Provide the [X, Y] coordinate of the cell's center where the given text is located.  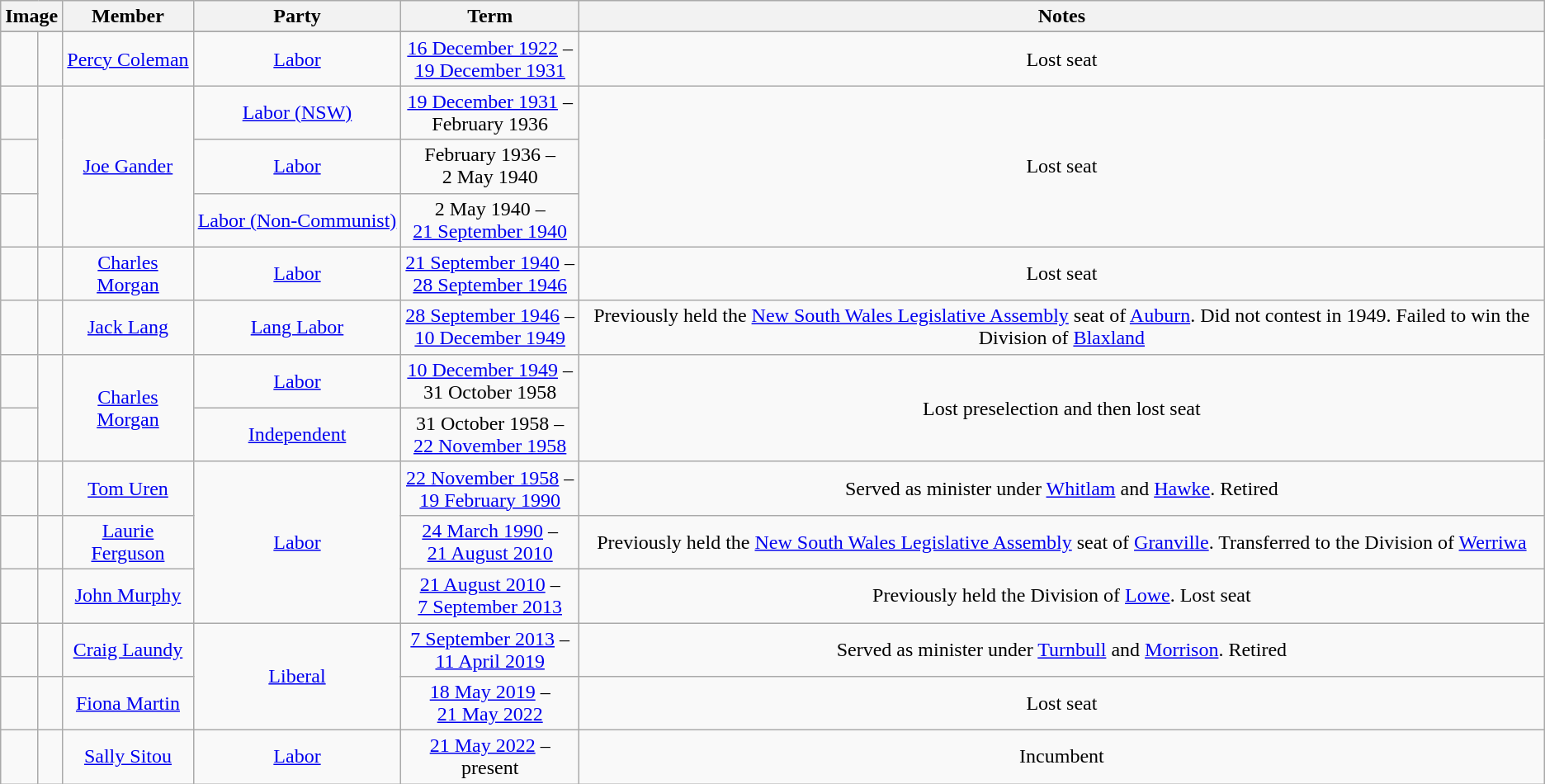
Labor (NSW) [297, 112]
Fiona Martin [128, 703]
Incumbent [1062, 758]
Party [297, 17]
Tom Uren [128, 489]
21 August 2010 –7 September 2013 [490, 596]
Laurie Ferguson [128, 541]
Member [128, 17]
Jack Lang [128, 327]
Joe Gander [128, 167]
Term [490, 17]
2 May 1940 –21 September 1940 [490, 220]
Percy Coleman [128, 59]
Served as minister under Whitlam and Hawke. Retired [1062, 489]
Lang Labor [297, 327]
Sally Sitou [128, 758]
21 September 1940 –28 September 1946 [490, 274]
16 December 1922 –19 December 1931 [490, 59]
22 November 1958 –19 February 1990 [490, 489]
Notes [1062, 17]
28 September 1946 –10 December 1949 [490, 327]
Liberal [297, 676]
Labor (Non-Communist) [297, 220]
Previously held the Division of Lowe. Lost seat [1062, 596]
Independent [297, 434]
Previously held the New South Wales Legislative Assembly seat of Granville. Transferred to the Division of Werriwa [1062, 541]
John Murphy [128, 596]
19 December 1931 –February 1936 [490, 112]
31 October 1958 –22 November 1958 [490, 434]
7 September 2013 –11 April 2019 [490, 649]
Previously held the New South Wales Legislative Assembly seat of Auburn. Did not contest in 1949. Failed to win the Division of Blaxland [1062, 327]
18 May 2019 –21 May 2022 [490, 703]
Craig Laundy [128, 649]
February 1936 –2 May 1940 [490, 167]
10 December 1949 –31 October 1958 [490, 381]
24 March 1990 –21 August 2010 [490, 541]
Image [31, 17]
Served as minister under Turnbull and Morrison. Retired [1062, 649]
21 May 2022 –present [490, 758]
Lost preselection and then lost seat [1062, 408]
